Pinpoint the cell where the given text exists, returning its (X, Y) midpoint coordinate. 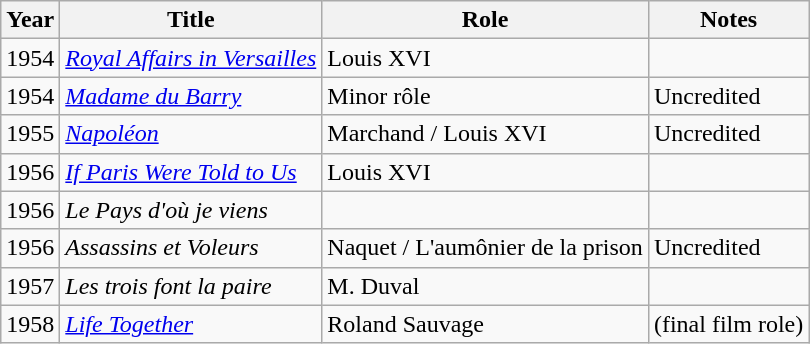
Naquet / L'aumônier de la prison (486, 248)
Role (486, 20)
Minor rôle (486, 96)
1958 (30, 324)
Life Together (191, 324)
Roland Sauvage (486, 324)
Les trois font la paire (191, 286)
Year (30, 20)
Royal Affairs in Versailles (191, 58)
Napoléon (191, 134)
Notes (728, 20)
Title (191, 20)
If Paris Were Told to Us (191, 172)
1955 (30, 134)
Assassins et Voleurs (191, 248)
Madame du Barry (191, 96)
Le Pays d'où je viens (191, 210)
(final film role) (728, 324)
1957 (30, 286)
Marchand / Louis XVI (486, 134)
M. Duval (486, 286)
